Output the [X, Y] coordinate of the center of the cell containing the given text.  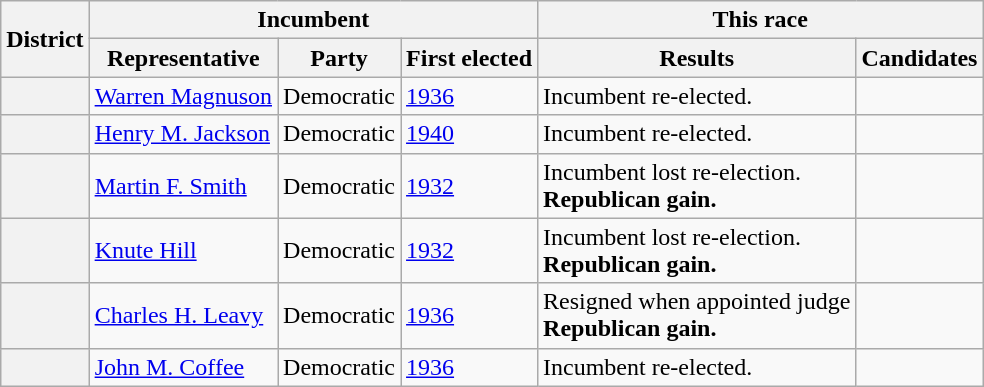
This race [760, 20]
Knute Hill [183, 250]
Henry M. Jackson [183, 134]
1940 [470, 134]
Warren Magnuson [183, 96]
Martin F. Smith [183, 186]
District [45, 39]
Party [340, 58]
John M. Coffee [183, 367]
First elected [470, 58]
Results [697, 58]
Representative [183, 58]
Candidates [920, 58]
Charles H. Leavy [183, 316]
Incumbent [313, 20]
Resigned when appointed judgeRepublican gain. [697, 316]
